From the cell containing the given text, extract its center point as [x, y] coordinate. 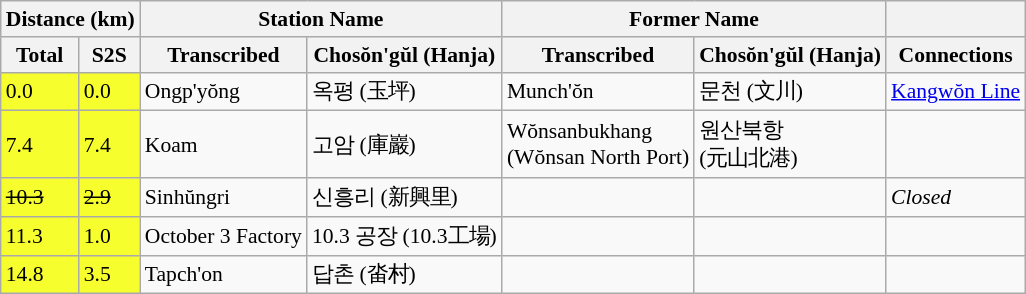
Former Name [694, 19]
2.9 [110, 198]
Kangwŏn Line [956, 92]
S2S [110, 55]
Ongp'yŏng [224, 92]
원산북항(元山北港) [790, 144]
Tapch'on [224, 274]
답촌 (畓村) [404, 274]
신흥리 (新興里) [404, 198]
October 3 Factory [224, 236]
Munch'ŏn [598, 92]
Distance (km) [70, 19]
Closed [956, 198]
옥평 (玉坪) [404, 92]
1.0 [110, 236]
Koam [224, 144]
Station Name [321, 19]
Sinhŭngri [224, 198]
Wŏnsanbukhang(Wŏnsan North Port) [598, 144]
고암 (庫巖) [404, 144]
11.3 [40, 236]
3.5 [110, 274]
Total [40, 55]
10.3 [40, 198]
Connections [956, 55]
14.8 [40, 274]
문천 (文川) [790, 92]
10.3 공장 (10.3工場) [404, 236]
